Scan for the cell matching the given text and deliver its (x, y) coordinate at center. 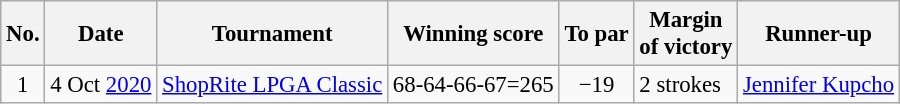
Runner-up (819, 34)
To par (596, 34)
2 strokes (686, 85)
Winning score (474, 34)
Marginof victory (686, 34)
Jennifer Kupcho (819, 85)
1 (23, 85)
68-64-66-67=265 (474, 85)
4 Oct 2020 (101, 85)
Tournament (272, 34)
−19 (596, 85)
Date (101, 34)
No. (23, 34)
ShopRite LPGA Classic (272, 85)
